Detect which cell encompasses the target text, then output its (x, y) center coordinate. 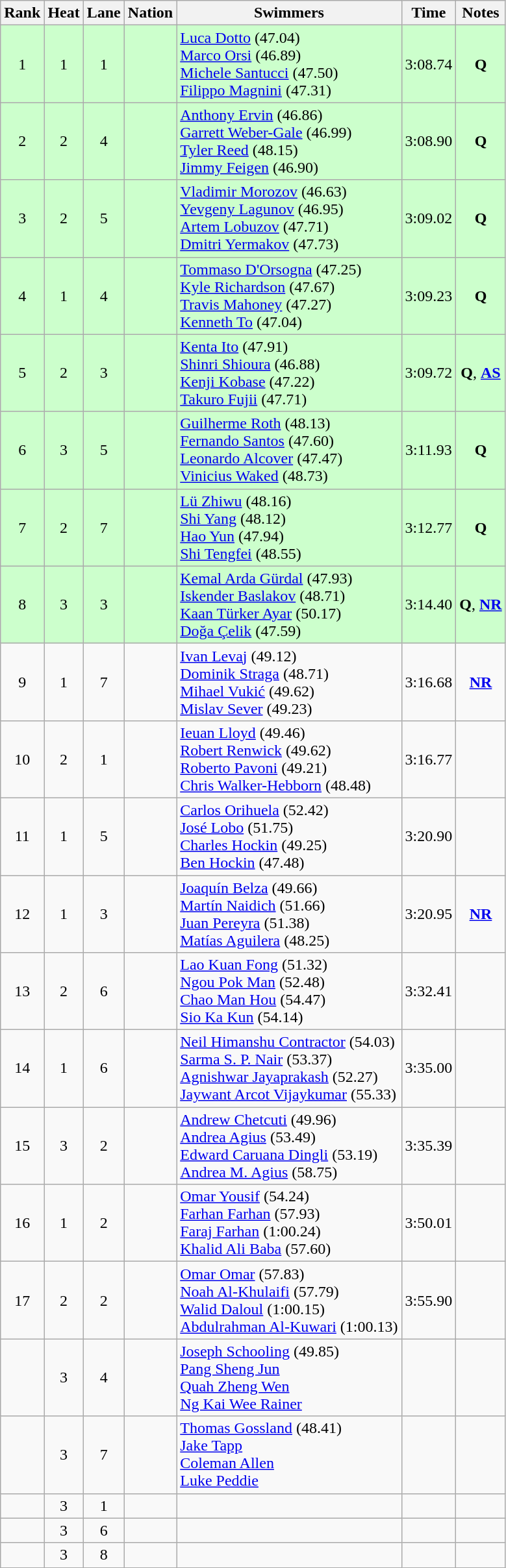
3:55.90 (429, 1301)
3:50.01 (429, 1223)
Omar Omar (57.83)Noah Al-Khulaifi (57.79)Walid Daloul (1:00.15)Abdulrahman Al-Kuwari (1:00.13) (289, 1301)
15 (22, 1146)
3:20.95 (429, 914)
Luca Dotto (47.04)Marco Orsi (46.89)Michele Santucci (47.50)Filippo Magnini (47.31) (289, 64)
Kenta Ito (47.91)Shinri Shioura (46.88)Kenji Kobase (47.22)Takuro Fujii (47.71) (289, 373)
3:16.77 (429, 759)
Notes (481, 13)
Lao Kuan Fong (51.32)Ngou Pok Man (52.48)Chao Man Hou (54.47)Sio Ka Kun (54.14) (289, 992)
3:11.93 (429, 450)
3:14.40 (429, 605)
Guilherme Roth (48.13)Fernando Santos (47.60)Leonardo Alcover (47.47)Vinicius Waked (48.73) (289, 450)
Thomas Gossland (48.41)Jake TappColeman AllenLuke Peddie (289, 1455)
Kemal Arda Gürdal (47.93)Iskender Baslakov (48.71)Kaan Türker Ayar (50.17)Doğa Çelik (47.59) (289, 605)
Rank (22, 13)
3:08.74 (429, 64)
13 (22, 992)
Omar Yousif (54.24)Farhan Farhan (57.93)Faraj Farhan (1:00.24)Khalid Ali Baba (57.60) (289, 1223)
Joseph Schooling (49.85)Pang Sheng JunQuah Zheng WenNg Kai Wee Rainer (289, 1377)
3:08.90 (429, 141)
Ieuan Lloyd (49.46)Robert Renwick (49.62)Roberto Pavoni (49.21)Chris Walker-Hebborn (48.48) (289, 759)
10 (22, 759)
Andrew Chetcuti (49.96)Andrea Agius (53.49)Edward Caruana Dingli (53.19)Andrea M. Agius (58.75) (289, 1146)
Lü Zhiwu (48.16)Shi Yang (48.12)Hao Yun (47.94)Shi Tengfei (48.55) (289, 527)
12 (22, 914)
Joaquín Belza (49.66)Martín Naidich (51.66)Juan Pereyra (51.38)Matías Aguilera (48.25) (289, 914)
3:16.68 (429, 681)
9 (22, 681)
3:12.77 (429, 527)
14 (22, 1068)
Lane (104, 13)
3:09.02 (429, 218)
Ivan Levaj (49.12)Dominik Straga (48.71)Mihael Vukić (49.62)Mislav Sever (49.23) (289, 681)
Time (429, 13)
Carlos Orihuela (52.42)José Lobo (51.75)Charles Hockin (49.25)Ben Hockin (47.48) (289, 836)
Tommaso D'Orsogna (47.25)Kyle Richardson (47.67)Travis Mahoney (47.27)Kenneth To (47.04) (289, 296)
11 (22, 836)
17 (22, 1301)
Anthony Ervin (46.86)Garrett Weber-Gale (46.99)Tyler Reed (48.15)Jimmy Feigen (46.90) (289, 141)
Q, AS (481, 373)
Q, NR (481, 605)
3:09.23 (429, 296)
Swimmers (289, 13)
3:32.41 (429, 992)
16 (22, 1223)
Heat (64, 13)
3:35.39 (429, 1146)
3:09.72 (429, 373)
3:35.00 (429, 1068)
3:20.90 (429, 836)
Vladimir Morozov (46.63)Yevgeny Lagunov (46.95)Artem Lobuzov (47.71)Dmitri Yermakov (47.73) (289, 218)
Neil Himanshu Contractor (54.03)Sarma S. P. Nair (53.37)Agnishwar Jayaprakash (52.27)Jaywant Arcot Vijaykumar (55.33) (289, 1068)
Nation (150, 13)
